Extract the (x, y) coordinate from the center of the cell holding the provided text.  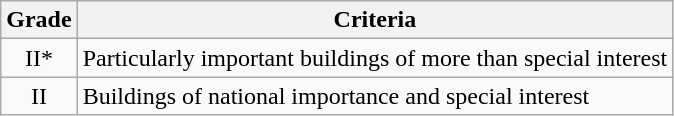
II* (39, 58)
Criteria (375, 20)
Buildings of national importance and special interest (375, 96)
Particularly important buildings of more than special interest (375, 58)
II (39, 96)
Grade (39, 20)
